Find where the given text appears and provide that cell's center as [X, Y] coordinate. 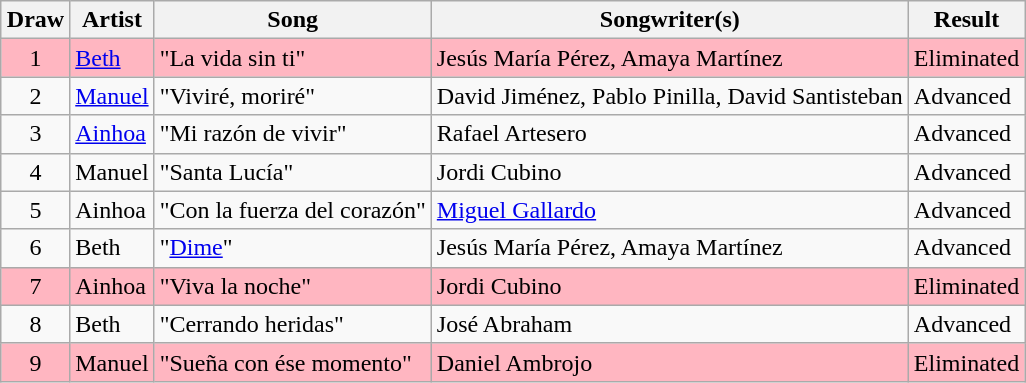
"Santa Lucía" [292, 172]
Daniel Ambrojo [670, 362]
8 [35, 324]
7 [35, 286]
"Viva la noche" [292, 286]
Result [966, 20]
"Cerrando heridas" [292, 324]
Miguel Gallardo [670, 210]
José Abraham [670, 324]
David Jiménez, Pablo Pinilla, David Santisteban [670, 96]
"Dime" [292, 248]
5 [35, 210]
"La vida sin ti" [292, 58]
3 [35, 134]
"Con la fuerza del corazón" [292, 210]
Rafael Artesero [670, 134]
Artist [112, 20]
Draw [35, 20]
Songwriter(s) [670, 20]
"Viviré, moriré" [292, 96]
4 [35, 172]
9 [35, 362]
"Mi razón de vivir" [292, 134]
2 [35, 96]
Song [292, 20]
"Sueña con ése momento" [292, 362]
1 [35, 58]
6 [35, 248]
